For the text-containing cell, return its midpoint in (X, Y) coordinate format. 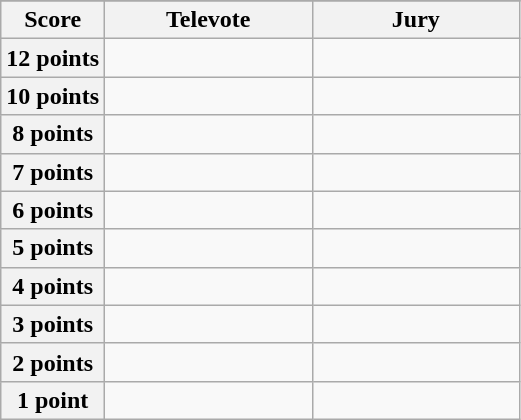
10 points (53, 96)
1 point (53, 400)
7 points (53, 172)
6 points (53, 210)
4 points (53, 286)
2 points (53, 362)
12 points (53, 58)
8 points (53, 134)
Jury (416, 20)
3 points (53, 324)
Score (53, 20)
Televote (209, 20)
5 points (53, 248)
